Locate the cell with the specified text and output its (X, Y) center coordinate. 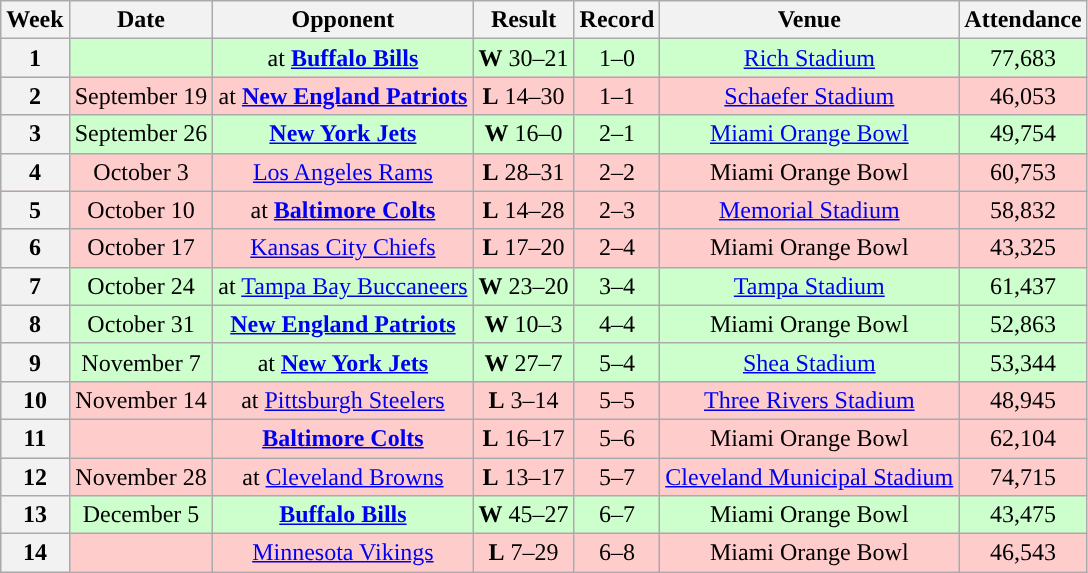
October 24 (141, 286)
5 (35, 210)
at Baltimore Colts (343, 210)
3 (35, 134)
8 (35, 324)
Week (35, 20)
Kansas City Chiefs (343, 248)
4 (35, 172)
at New England Patriots (343, 96)
52,863 (1023, 324)
48,945 (1023, 400)
at Tampa Bay Buccaneers (343, 286)
10 (35, 400)
9 (35, 362)
L 16–17 (524, 438)
3–4 (617, 286)
October 17 (141, 248)
Baltimore Colts (343, 438)
61,437 (1023, 286)
Venue (810, 20)
11 (35, 438)
Schaefer Stadium (810, 96)
October 3 (141, 172)
L 17–20 (524, 248)
L 3–14 (524, 400)
October 10 (141, 210)
Date (141, 20)
53,344 (1023, 362)
Los Angeles Rams (343, 172)
74,715 (1023, 477)
7 (35, 286)
W 23–20 (524, 286)
L 13–17 (524, 477)
Opponent (343, 20)
at Buffalo Bills (343, 58)
W 27–7 (524, 362)
2–2 (617, 172)
2–4 (617, 248)
L 14–28 (524, 210)
2 (35, 96)
5–4 (617, 362)
5–7 (617, 477)
2–3 (617, 210)
14 (35, 553)
Result (524, 20)
Record (617, 20)
13 (35, 515)
Attendance (1023, 20)
Shea Stadium (810, 362)
Rich Stadium (810, 58)
12 (35, 477)
W 16–0 (524, 134)
November 28 (141, 477)
November 14 (141, 400)
W 30–21 (524, 58)
43,475 (1023, 515)
L 7–29 (524, 553)
W 10–3 (524, 324)
September 26 (141, 134)
5–6 (617, 438)
46,053 (1023, 96)
Minnesota Vikings (343, 553)
49,754 (1023, 134)
New York Jets (343, 134)
1 (35, 58)
L 14–30 (524, 96)
43,325 (1023, 248)
58,832 (1023, 210)
W 45–27 (524, 515)
Tampa Stadium (810, 286)
December 5 (141, 515)
L 28–31 (524, 172)
60,753 (1023, 172)
Three Rivers Stadium (810, 400)
6–7 (617, 515)
62,104 (1023, 438)
77,683 (1023, 58)
1–0 (617, 58)
6–8 (617, 553)
at Cleveland Browns (343, 477)
at New York Jets (343, 362)
6 (35, 248)
5–5 (617, 400)
1–1 (617, 96)
Memorial Stadium (810, 210)
4–4 (617, 324)
Buffalo Bills (343, 515)
October 31 (141, 324)
New England Patriots (343, 324)
at Pittsburgh Steelers (343, 400)
September 19 (141, 96)
46,543 (1023, 553)
Cleveland Municipal Stadium (810, 477)
November 7 (141, 362)
2–1 (617, 134)
